Search for the cell housing the specified text and yield its [x, y] center coordinate. 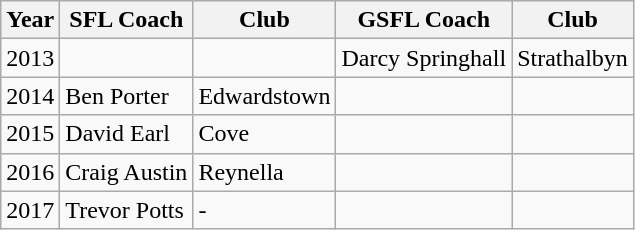
2014 [30, 96]
- [264, 210]
Edwardstown [264, 96]
Strathalbyn [573, 58]
Cove [264, 134]
2017 [30, 210]
2016 [30, 172]
GSFL Coach [424, 20]
David Earl [126, 134]
2015 [30, 134]
Year [30, 20]
Ben Porter [126, 96]
SFL Coach [126, 20]
Trevor Potts [126, 210]
Darcy Springhall [424, 58]
Reynella [264, 172]
Craig Austin [126, 172]
2013 [30, 58]
